Provide the (X, Y) coordinate of the cell's center where the given text is located.  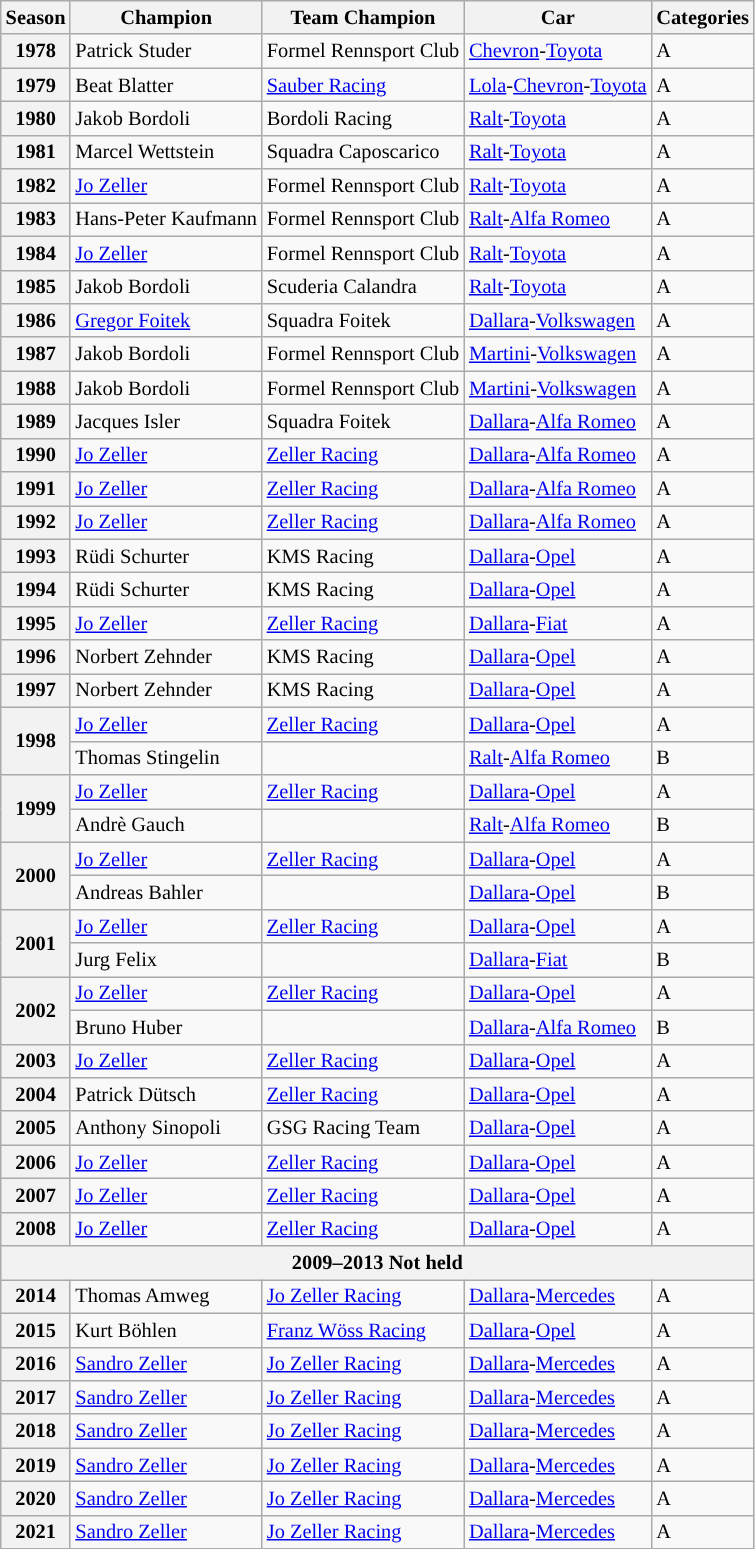
1986 (36, 320)
Anthony Sinopoli (166, 1128)
1998 (36, 740)
2006 (36, 1162)
Thomas Stingelin (166, 758)
Jacques Isler (166, 421)
Car (558, 17)
2015 (36, 1330)
Scuderia Calandra (363, 287)
1981 (36, 152)
1987 (36, 354)
Beat Blatter (166, 85)
Team Champion (363, 17)
2008 (36, 1229)
1980 (36, 118)
Gregor Foitek (166, 320)
2021 (36, 1532)
Patrick Dütsch (166, 1094)
Champion (166, 17)
1988 (36, 388)
1989 (36, 421)
1985 (36, 287)
Sauber Racing (363, 85)
Lola-Chevron-Toyota (558, 85)
2017 (36, 1397)
Bordoli Racing (363, 118)
2004 (36, 1094)
1991 (36, 489)
2009–2013 Not held (378, 1263)
Patrick Studer (166, 51)
Marcel Wettstein (166, 152)
1992 (36, 522)
1979 (36, 85)
1994 (36, 589)
2001 (36, 942)
1982 (36, 186)
Hans-Peter Kaufmann (166, 219)
2000 (36, 876)
1997 (36, 690)
Categories (702, 17)
2005 (36, 1128)
2003 (36, 1061)
Squadra Caposcarico (363, 152)
1995 (36, 623)
1996 (36, 657)
1984 (36, 253)
2014 (36, 1296)
1999 (36, 808)
2016 (36, 1364)
Kurt Böhlen (166, 1330)
2019 (36, 1465)
2002 (36, 1010)
Thomas Amweg (166, 1296)
Bruno Huber (166, 1027)
Franz Wöss Racing (363, 1330)
Andreas Bahler (166, 892)
Jurg Felix (166, 960)
GSG Racing Team (363, 1128)
Andrè Gauch (166, 825)
2007 (36, 1195)
1978 (36, 51)
1983 (36, 219)
1993 (36, 556)
Season (36, 17)
Chevron-Toyota (558, 51)
Dallara-Volkswagen (558, 320)
1990 (36, 455)
2020 (36, 1498)
2018 (36, 1431)
